Detect which cell encompasses the target text, then output its [x, y] center coordinate. 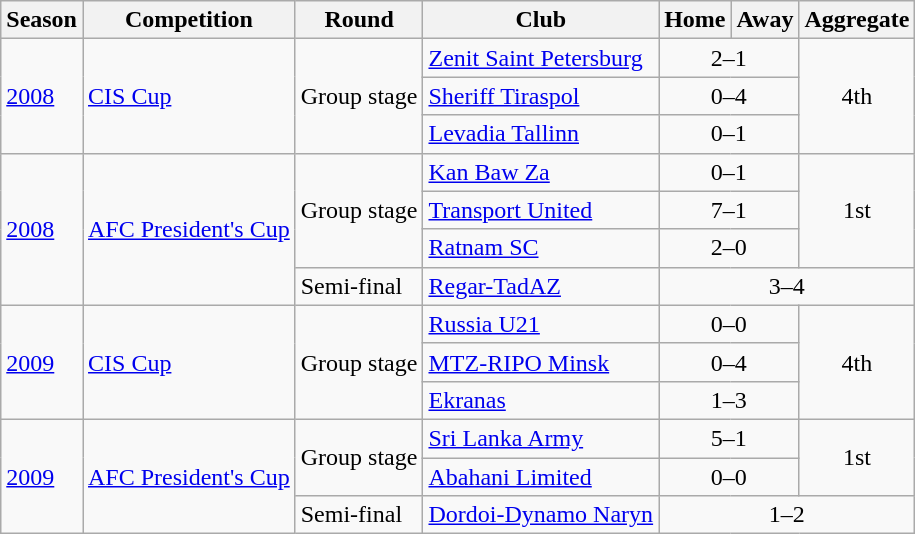
Abahani Limited [541, 477]
5–1 [729, 438]
2–1 [729, 58]
1–2 [787, 515]
Regar-TadAZ [541, 286]
Sri Lanka Army [541, 438]
7–1 [729, 210]
Dordoi-Dynamo Naryn [541, 515]
Ekranas [541, 400]
2–0 [729, 248]
Round [359, 20]
Russia U21 [541, 324]
3–4 [787, 286]
MTZ-RIPO Minsk [541, 362]
Away [765, 20]
Transport United [541, 210]
Zenit Saint Petersburg [541, 58]
Season [42, 20]
1–3 [729, 400]
Club [541, 20]
Aggregate [857, 20]
Competition [188, 20]
Home [695, 20]
Levadia Tallinn [541, 134]
Sheriff Tiraspol [541, 96]
Ratnam SC [541, 248]
Kan Baw Za [541, 172]
